Find where the given text appears and provide that cell's center as (x, y) coordinate. 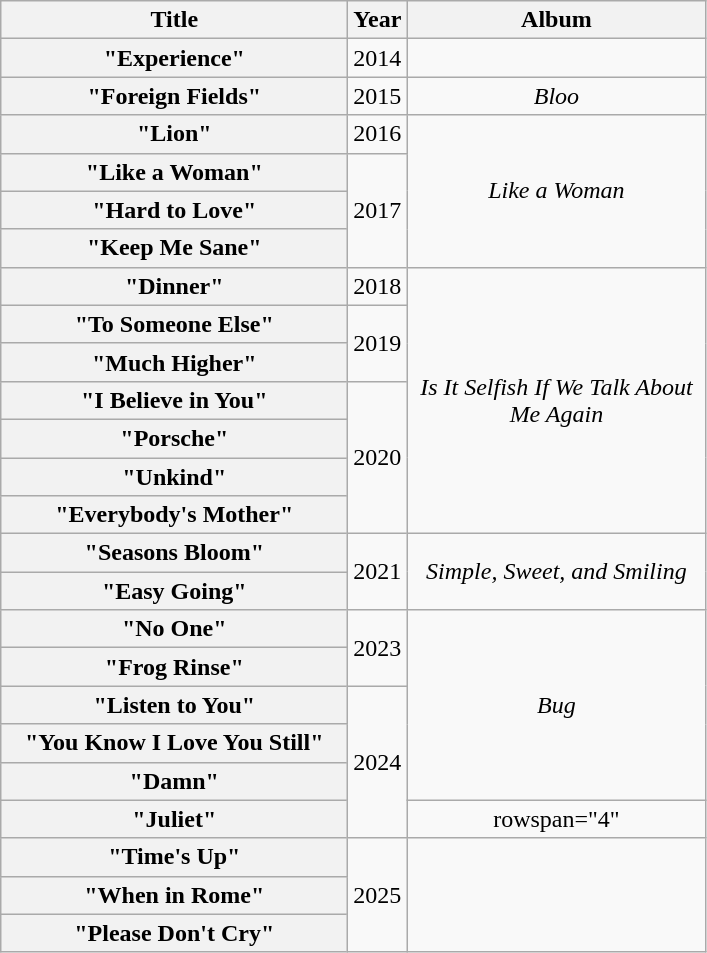
Album (556, 20)
Like a Woman (556, 191)
"Experience" (174, 58)
Bug (556, 705)
"Lion" (174, 134)
"Damn" (174, 781)
2023 (378, 648)
2017 (378, 210)
"Hard to Love" (174, 210)
"Seasons Bloom" (174, 553)
"You Know I Love You Still" (174, 743)
"Time's Up" (174, 857)
"Keep Me Sane" (174, 248)
"When in Rome" (174, 895)
"Porsche" (174, 438)
Title (174, 20)
"To Someone Else" (174, 324)
"Frog Rinse" (174, 667)
Is It Selfish If We Talk About Me Again (556, 400)
2015 (378, 96)
"Foreign Fields" (174, 96)
Simple, Sweet, and Smiling (556, 572)
"Everybody's Mother" (174, 515)
2018 (378, 286)
2014 (378, 58)
rowspan="4" (556, 819)
2019 (378, 343)
"Easy Going" (174, 591)
"Like a Woman" (174, 172)
"Juliet" (174, 819)
"Unkind" (174, 477)
"No One" (174, 629)
2016 (378, 134)
2024 (378, 762)
2025 (378, 895)
"Much Higher" (174, 362)
"Dinner" (174, 286)
Bloo (556, 96)
2021 (378, 572)
Year (378, 20)
"I Believe in You" (174, 400)
2020 (378, 457)
"Please Don't Cry" (174, 933)
"Listen to You" (174, 705)
